Determine the [x, y] coordinate at the center of the cell enclosing the given text.  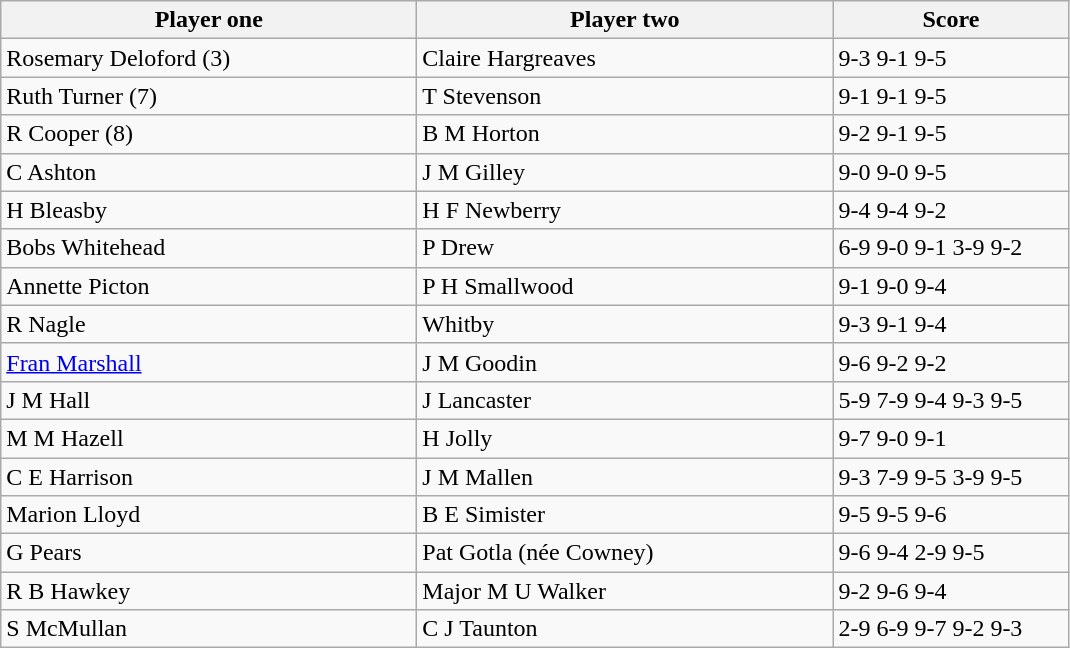
J Lancaster [625, 400]
9-7 9-0 9-1 [951, 438]
H Jolly [625, 438]
Claire Hargreaves [625, 58]
Fran Marshall [209, 362]
C Ashton [209, 172]
Player two [625, 20]
9-3 9-1 9-4 [951, 324]
9-2 9-1 9-5 [951, 134]
9-1 9-1 9-5 [951, 96]
R Nagle [209, 324]
R B Hawkey [209, 591]
J M Goodin [625, 362]
9-6 9-2 9-2 [951, 362]
9-5 9-5 9-6 [951, 515]
J M Gilley [625, 172]
H Bleasby [209, 210]
Pat Gotla (née Cowney) [625, 553]
5-9 7-9 9-4 9-3 9-5 [951, 400]
9-3 9-1 9-5 [951, 58]
S McMullan [209, 629]
B E Simister [625, 515]
J M Mallen [625, 477]
Whitby [625, 324]
G Pears [209, 553]
9-1 9-0 9-4 [951, 286]
Score [951, 20]
Marion Lloyd [209, 515]
2-9 6-9 9-7 9-2 9-3 [951, 629]
P H Smallwood [625, 286]
C J Taunton [625, 629]
Major M U Walker [625, 591]
Rosemary Deloford (3) [209, 58]
9-6 9-4 2-9 9-5 [951, 553]
Bobs Whitehead [209, 248]
T Stevenson [625, 96]
M M Hazell [209, 438]
9-3 7-9 9-5 3-9 9-5 [951, 477]
Annette Picton [209, 286]
J M Hall [209, 400]
B M Horton [625, 134]
9-4 9-4 9-2 [951, 210]
R Cooper (8) [209, 134]
Player one [209, 20]
Ruth Turner (7) [209, 96]
6-9 9-0 9-1 3-9 9-2 [951, 248]
9-0 9-0 9-5 [951, 172]
9-2 9-6 9-4 [951, 591]
C E Harrison [209, 477]
H F Newberry [625, 210]
P Drew [625, 248]
